Detect which cell encompasses the target text, then output its (X, Y) center coordinate. 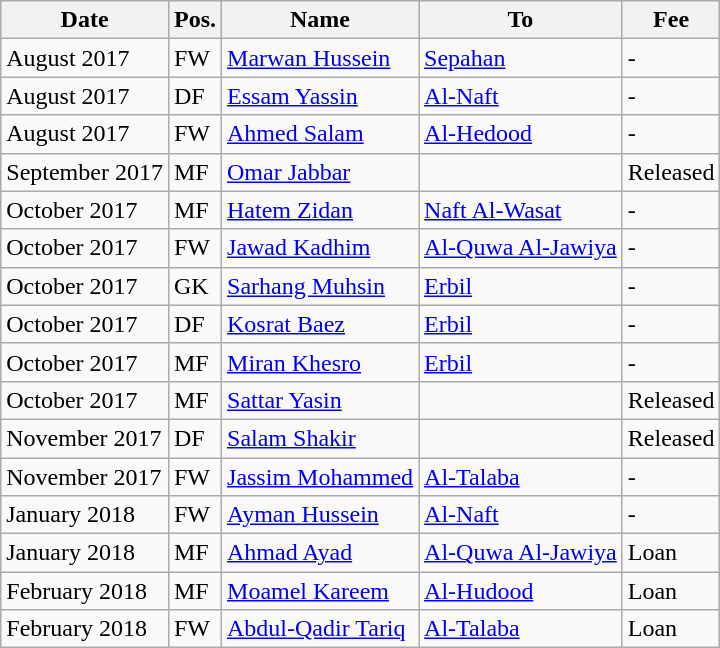
Sattar Yasin (320, 400)
Kosrat Baez (320, 324)
Pos. (194, 20)
Jawad Kadhim (320, 248)
Essam Yassin (320, 96)
Jassim Mohammed (320, 477)
Al-Hedood (521, 134)
Sepahan (521, 58)
Abdul-Qadir Tariq (320, 629)
September 2017 (85, 172)
To (521, 20)
Naft Al-Wasat (521, 210)
Fee (671, 20)
Marwan Hussein (320, 58)
Name (320, 20)
Hatem Zidan (320, 210)
Date (85, 20)
Sarhang Muhsin (320, 286)
Omar Jabbar (320, 172)
Ahmed Salam (320, 134)
Miran Khesro (320, 362)
Moamel Kareem (320, 591)
Salam Shakir (320, 438)
GK (194, 286)
Ayman Hussein (320, 515)
Al-Hudood (521, 591)
Ahmad Ayad (320, 553)
